Search for the cell housing the specified text and yield its [X, Y] center coordinate. 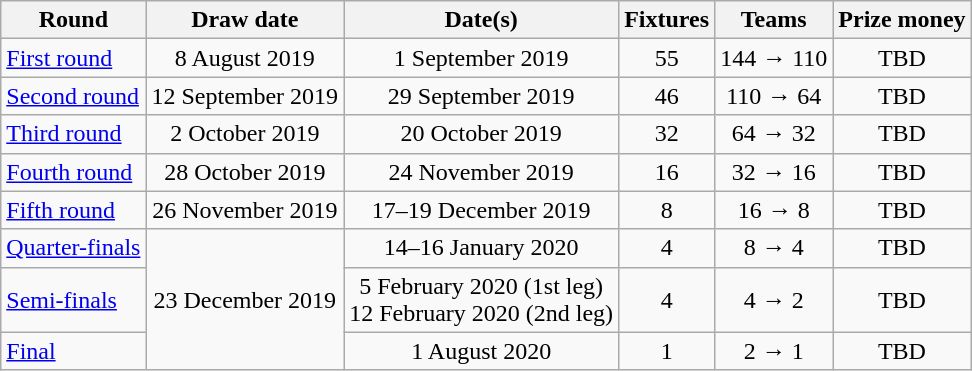
16 [667, 172]
32 → 16 [774, 172]
Prize money [902, 20]
8 August 2019 [245, 58]
5 February 2020 (1st leg)12 February 2020 (2nd leg) [482, 300]
26 November 2019 [245, 210]
Quarter-finals [74, 248]
46 [667, 96]
144 → 110 [774, 58]
Round [74, 20]
23 December 2019 [245, 300]
Fifth round [74, 210]
Fourth round [74, 172]
20 October 2019 [482, 134]
Draw date [245, 20]
1 August 2020 [482, 351]
4 → 2 [774, 300]
12 September 2019 [245, 96]
55 [667, 58]
8 → 4 [774, 248]
14–16 January 2020 [482, 248]
2 → 1 [774, 351]
Fixtures [667, 20]
28 October 2019 [245, 172]
Second round [74, 96]
16 → 8 [774, 210]
Final [74, 351]
64 → 32 [774, 134]
1 September 2019 [482, 58]
8 [667, 210]
110 → 64 [774, 96]
Third round [74, 134]
29 September 2019 [482, 96]
1 [667, 351]
17–19 December 2019 [482, 210]
24 November 2019 [482, 172]
Date(s) [482, 20]
First round [74, 58]
Semi-finals [74, 300]
2 October 2019 [245, 134]
32 [667, 134]
Teams [774, 20]
